Scan for the cell matching the given text and deliver its (x, y) coordinate at center. 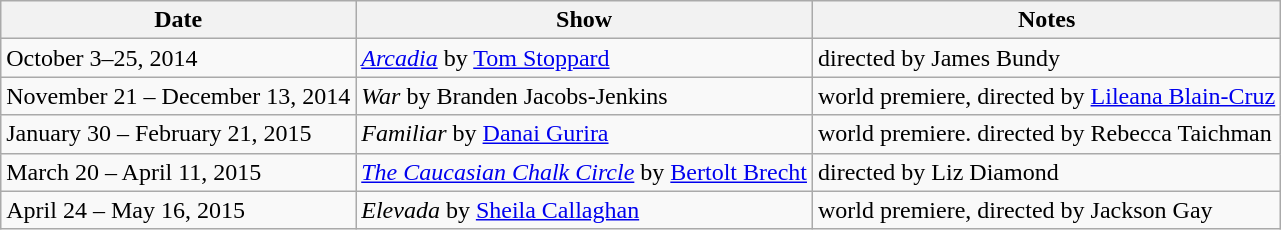
Familiar by Danai Gurira (584, 134)
world premiere. directed by Rebecca Taichman (1047, 134)
Elevada by Sheila Callaghan (584, 210)
Date (178, 20)
Notes (1047, 20)
world premiere, directed by Jackson Gay (1047, 210)
directed by Liz Diamond (1047, 172)
January 30 – February 21, 2015 (178, 134)
October 3–25, 2014 (178, 58)
November 21 – December 13, 2014 (178, 96)
April 24 – May 16, 2015 (178, 210)
The Caucasian Chalk Circle by Bertolt Brecht (584, 172)
March 20 – April 11, 2015 (178, 172)
Show (584, 20)
directed by James Bundy (1047, 58)
world premiere, directed by Lileana Blain-Cruz (1047, 96)
War by Branden Jacobs-Jenkins (584, 96)
Arcadia by Tom Stoppard (584, 58)
